Return (X, Y) of the center of cell containing provided text 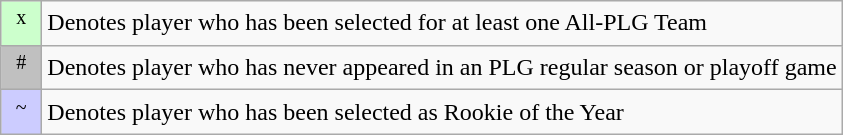
Denotes player who has been selected as Rookie of the Year (442, 112)
Denotes player who has been selected for at least one All-PLG Team (442, 24)
x (22, 24)
~ (22, 112)
# (22, 68)
Denotes player who has never appeared in an PLG regular season or playoff game (442, 68)
